From the cell containing the given text, extract its center point as (X, Y) coordinate. 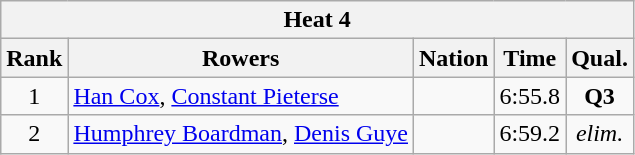
Q3 (600, 96)
1 (34, 96)
Time (530, 58)
Rank (34, 58)
Han Cox, Constant Pieterse (241, 96)
6:59.2 (530, 134)
Humphrey Boardman, Denis Guye (241, 134)
Qual. (600, 58)
elim. (600, 134)
Heat 4 (318, 20)
2 (34, 134)
Nation (454, 58)
Rowers (241, 58)
6:55.8 (530, 96)
